Scan for the cell matching the given text and deliver its [X, Y] coordinate at center. 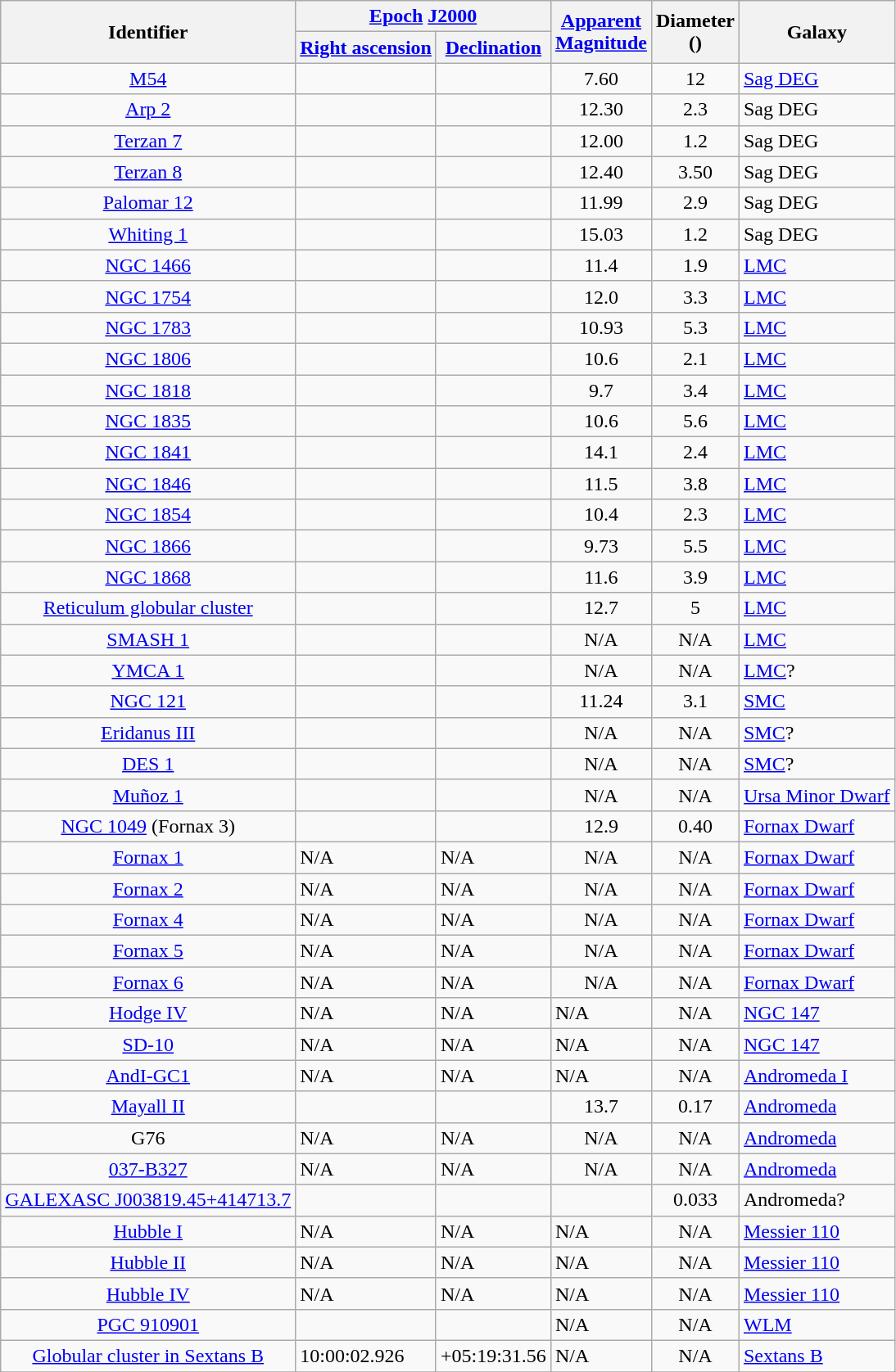
PGC 910901 [148, 1325]
M54 [148, 79]
DES 1 [148, 764]
10.4 [601, 515]
Whiting 1 [148, 234]
NGC 1854 [148, 515]
037-B327 [148, 1169]
5.3 [695, 327]
NGC 1783 [148, 327]
Andromeda? [817, 1200]
Andromeda I [817, 1076]
NGC 1806 [148, 359]
12.0 [601, 296]
LMC? [817, 670]
15.03 [601, 234]
3.9 [695, 577]
Hubble II [148, 1262]
12.00 [601, 141]
3.1 [695, 702]
12.7 [601, 608]
Diameter() [695, 32]
11.24 [601, 702]
11.99 [601, 203]
11.4 [601, 265]
Terzan 8 [148, 172]
SD-10 [148, 1045]
WLM [817, 1325]
Eridanus III [148, 733]
11.5 [601, 484]
2.4 [695, 453]
3.50 [695, 172]
0.40 [695, 826]
Fornax 4 [148, 920]
G76 [148, 1138]
9.7 [601, 390]
Palomar 12 [148, 203]
Declination [493, 47]
NGC 1835 [148, 422]
13.7 [601, 1107]
10.93 [601, 327]
Arp 2 [148, 110]
Hubble I [148, 1231]
5.5 [695, 546]
SMC [817, 702]
NGC 1818 [148, 390]
Globular cluster in Sextans B [148, 1356]
3.4 [695, 390]
3.8 [695, 484]
SMASH 1 [148, 639]
2.9 [695, 203]
AndI-GC1 [148, 1076]
2.1 [695, 359]
9.73 [601, 546]
Fornax 5 [148, 951]
NGC 1049 (Fornax 3) [148, 826]
12.30 [601, 110]
Muñoz 1 [148, 795]
YMCA 1 [148, 670]
3.3 [695, 296]
Sextans B [817, 1356]
Identifier [148, 32]
Reticulum globular cluster [148, 608]
NGC 121 [148, 702]
Hodge IV [148, 1013]
Fornax 6 [148, 982]
12.9 [601, 826]
NGC 1466 [148, 265]
0.033 [695, 1200]
0.17 [695, 1107]
12.40 [601, 172]
NGC 1866 [148, 546]
12 [695, 79]
Terzan 7 [148, 141]
1.9 [695, 265]
10:00:02.926 [366, 1356]
Galaxy [817, 32]
Fornax 1 [148, 857]
Right ascension [366, 47]
7.60 [601, 79]
Hubble IV [148, 1293]
Epoch J2000 [423, 16]
NGC 1841 [148, 453]
NGC 1868 [148, 577]
11.6 [601, 577]
Fornax 2 [148, 888]
14.1 [601, 453]
ApparentMagnitude [601, 32]
NGC 1754 [148, 296]
Mayall II [148, 1107]
+05:19:31.56 [493, 1356]
Ursa Minor Dwarf [817, 795]
5.6 [695, 422]
GALEXASC J003819.45+414713.7 [148, 1200]
NGC 1846 [148, 484]
5 [695, 608]
